Detect which cell encompasses the target text, then output its (x, y) center coordinate. 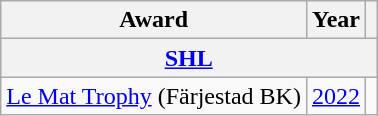
Award (154, 20)
Year (336, 20)
SHL (189, 58)
2022 (336, 96)
Le Mat Trophy (Färjestad BK) (154, 96)
